Provide the [x, y] coordinate of the cell's center where the given text is located.  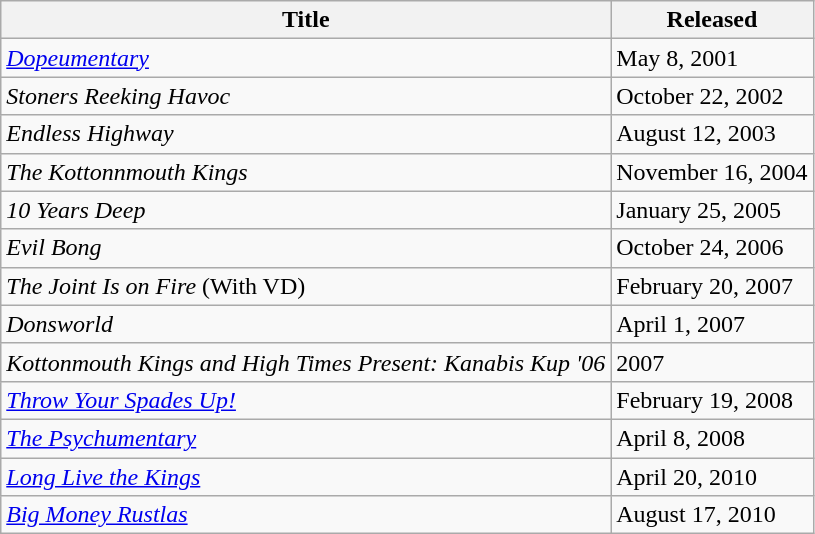
April 8, 2008 [712, 438]
The Kottonnmouth Kings [306, 172]
Throw Your Spades Up! [306, 400]
Kottonmouth Kings and High Times Present: Kanabis Kup '06 [306, 362]
August 17, 2010 [712, 515]
10 Years Deep [306, 210]
Released [712, 20]
Big Money Rustlas [306, 515]
November 16, 2004 [712, 172]
May 8, 2001 [712, 58]
August 12, 2003 [712, 134]
April 20, 2010 [712, 477]
Title [306, 20]
April 1, 2007 [712, 324]
October 24, 2006 [712, 248]
Endless Highway [306, 134]
The Joint Is on Fire (With VD) [306, 286]
February 20, 2007 [712, 286]
October 22, 2002 [712, 96]
The Psychumentary [306, 438]
Dopeumentary [306, 58]
Stoners Reeking Havoc [306, 96]
January 25, 2005 [712, 210]
Long Live the Kings [306, 477]
Donsworld [306, 324]
2007 [712, 362]
Evil Bong [306, 248]
February 19, 2008 [712, 400]
